For the text-containing cell, return its midpoint in (X, Y) coordinate format. 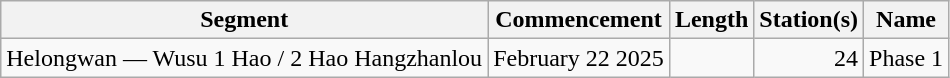
Phase 1 (906, 58)
Length (711, 20)
Helongwan — Wusu 1 Hao / 2 Hao Hangzhanlou (244, 58)
Station(s) (809, 20)
Commencement (579, 20)
Segment (244, 20)
February 22 2025 (579, 58)
24 (809, 58)
Name (906, 20)
